Identify which cell holds the provided text, then report its (x, y) central coordinate. 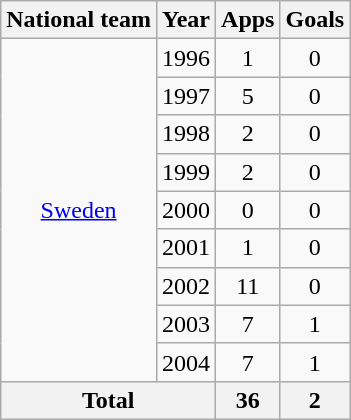
2004 (186, 362)
1996 (186, 58)
Total (108, 400)
2002 (186, 286)
1998 (186, 134)
2000 (186, 210)
2003 (186, 324)
Goals (315, 20)
National team (79, 20)
5 (248, 96)
Apps (248, 20)
Year (186, 20)
36 (248, 400)
Sweden (79, 210)
1999 (186, 172)
1997 (186, 96)
11 (248, 286)
2001 (186, 248)
